Determine the (X, Y) coordinate at the center of the cell enclosing the given text.  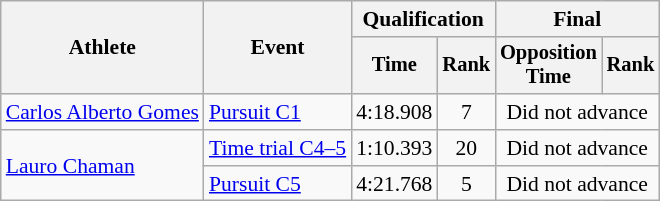
Pursuit C1 (278, 112)
20 (466, 148)
OppositionTime (548, 66)
Final (577, 19)
Time (394, 66)
Time trial C4–5 (278, 148)
Qualification (423, 19)
1:10.393 (394, 148)
7 (466, 112)
Lauro Chaman (102, 166)
4:18.908 (394, 112)
Carlos Alberto Gomes (102, 112)
Athlete (102, 48)
Event (278, 48)
